Return the [X, Y] coordinate for the center point of the cell that contains the specified text.  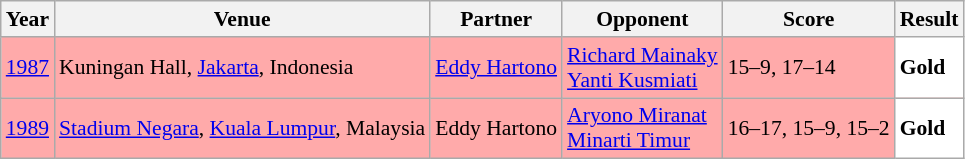
Venue [242, 19]
Aryono Miranat Minarti Timur [642, 128]
Score [809, 19]
Year [28, 19]
1989 [28, 128]
15–9, 17–14 [809, 68]
16–17, 15–9, 15–2 [809, 128]
1987 [28, 68]
Stadium Negara, Kuala Lumpur, Malaysia [242, 128]
Richard Mainaky Yanti Kusmiati [642, 68]
Result [930, 19]
Partner [496, 19]
Kuningan Hall, Jakarta, Indonesia [242, 68]
Opponent [642, 19]
